Output the [X, Y] coordinate of the center of the cell containing the given text.  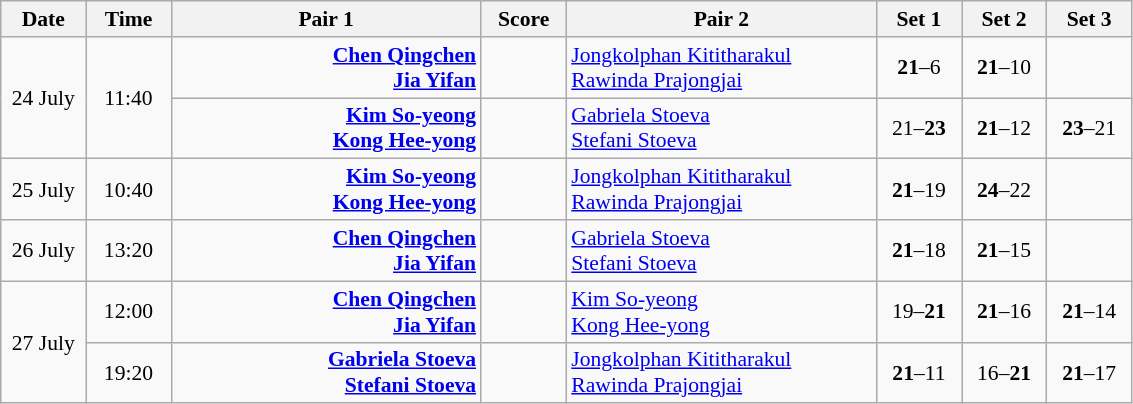
10:40 [128, 190]
Pair 1 [326, 19]
21–19 [918, 190]
21–15 [1004, 250]
27 July [44, 342]
Set 2 [1004, 19]
21–17 [1090, 372]
21–14 [1090, 312]
13:20 [128, 250]
19:20 [128, 372]
24 July [44, 98]
16–21 [1004, 372]
Score [524, 19]
Set 3 [1090, 19]
21–11 [918, 372]
23–21 [1090, 128]
12:00 [128, 312]
25 July [44, 190]
19–21 [918, 312]
21–16 [1004, 312]
21–6 [918, 68]
Set 1 [918, 19]
11:40 [128, 98]
Time [128, 19]
21–23 [918, 128]
21–10 [1004, 68]
24–22 [1004, 190]
26 July [44, 250]
21–18 [918, 250]
Pair 2 [721, 19]
21–12 [1004, 128]
Date [44, 19]
